Determine the (x, y) coordinate at the center of the cell enclosing the given text.  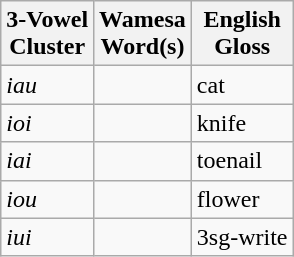
toenail (242, 161)
3sg-write (242, 237)
iau (48, 85)
3-VowelCluster (48, 34)
ioi (48, 123)
flower (242, 199)
iui (48, 237)
knife (242, 123)
EnglishGloss (242, 34)
WamesaWord(s) (143, 34)
iai (48, 161)
cat (242, 85)
iou (48, 199)
